Provide the (X, Y) coordinate of the cell's center where the given text is located.  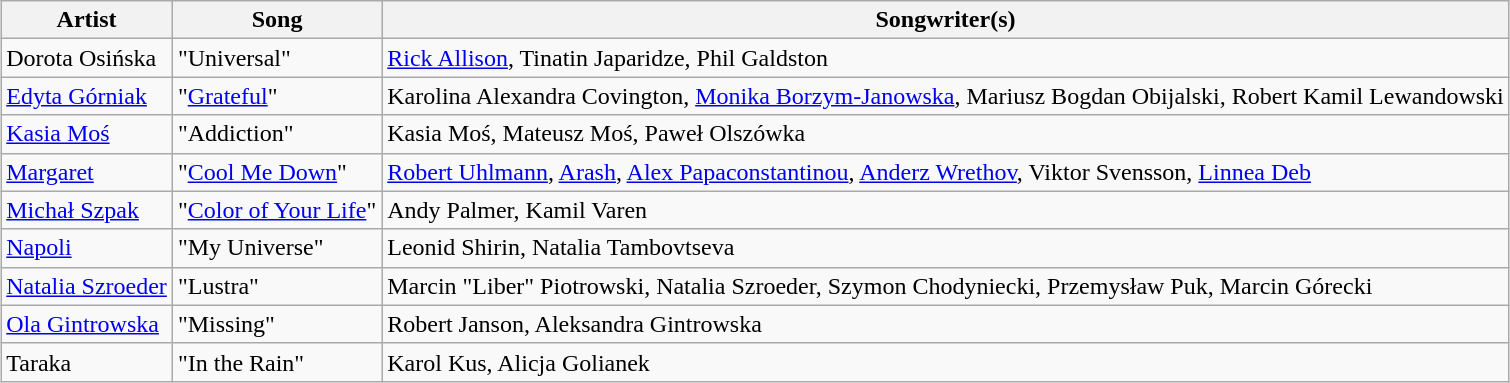
Natalia Szroeder (87, 286)
Song (276, 20)
Artist (87, 20)
Napoli (87, 248)
Kasia Moś, Mateusz Moś, Paweł Olszówka (946, 134)
"In the Rain" (276, 362)
Marcin "Liber" Piotrowski, Natalia Szroeder, Szymon Chodyniecki, Przemysław Puk, Marcin Górecki (946, 286)
"My Universe" (276, 248)
Karol Kus, Alicja Golianek (946, 362)
"Cool Me Down" (276, 172)
"Universal" (276, 58)
Kasia Moś (87, 134)
Edyta Górniak (87, 96)
Songwriter(s) (946, 20)
"Color of Your Life" (276, 210)
"Missing" (276, 324)
Rick Allison, Tinatin Japaridze, Phil Galdston (946, 58)
Ola Gintrowska (87, 324)
"Addiction" (276, 134)
Margaret (87, 172)
Leonid Shirin, Natalia Tambovtseva (946, 248)
"Grateful" (276, 96)
Karolina Alexandra Covington, Monika Borzym-Janowska, Mariusz Bogdan Obijalski, Robert Kamil Lewandowski (946, 96)
Andy Palmer, Kamil Varen (946, 210)
Michał Szpak (87, 210)
"Lustra" (276, 286)
Robert Janson, Aleksandra Gintrowska (946, 324)
Dorota Osińska (87, 58)
Robert Uhlmann, Arash, Alex Papaconstantinou, Anderz Wrethov, Viktor Svensson, Linnea Deb (946, 172)
Taraka (87, 362)
